Locate the cell with the specified text and output its (X, Y) center coordinate. 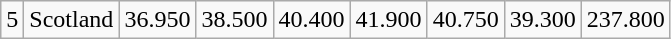
Scotland (72, 20)
40.750 (466, 20)
36.950 (158, 20)
38.500 (234, 20)
41.900 (388, 20)
237.800 (626, 20)
5 (12, 20)
40.400 (312, 20)
39.300 (542, 20)
